Extract the (X, Y) coordinate from the center of the cell holding the provided text.  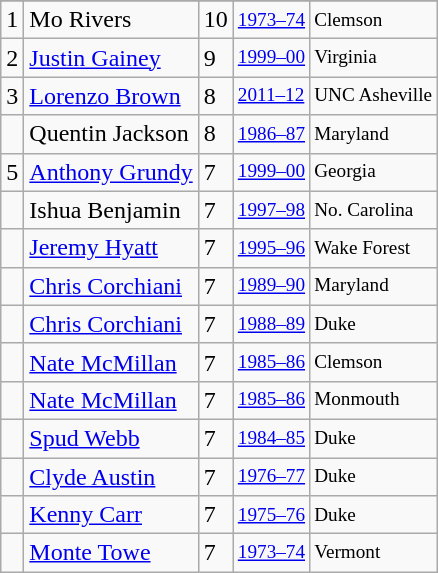
1 (12, 20)
Justin Gainey (111, 58)
Kenny Carr (111, 515)
Ishua Benjamin (111, 210)
Quentin Jackson (111, 134)
1989–90 (271, 286)
Monmouth (374, 400)
2011–12 (271, 96)
5 (12, 172)
2 (12, 58)
10 (216, 20)
3 (12, 96)
Vermont (374, 553)
1988–89 (271, 324)
1975–76 (271, 515)
Monte Towe (111, 553)
1976–77 (271, 477)
Wake Forest (374, 248)
9 (216, 58)
Mo Rivers (111, 20)
1997–98 (271, 210)
Spud Webb (111, 438)
No. Carolina (374, 210)
Jeremy Hyatt (111, 248)
Anthony Grundy (111, 172)
Virginia (374, 58)
Clyde Austin (111, 477)
Lorenzo Brown (111, 96)
1986–87 (271, 134)
1984–85 (271, 438)
1995–96 (271, 248)
Georgia (374, 172)
UNC Asheville (374, 96)
